Provide the [x, y] coordinate of the cell's center where the given text is located.  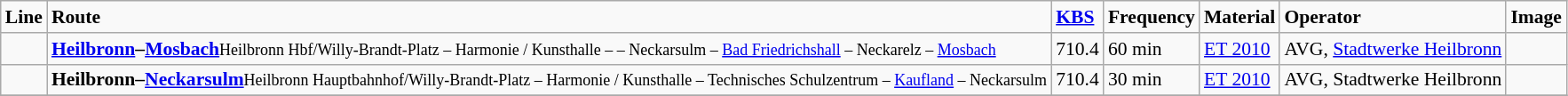
KBS [1078, 17]
Material [1239, 17]
Line [24, 17]
Heilbronn–NeckarsulmHeilbronn Hauptbahnhof/Willy-Brandt-Platz – Harmonie / Kunsthalle – Technisches Schulzentrum – Kaufland – Neckarsulm [549, 80]
Heilbronn–MosbachHeilbronn Hbf/Willy-Brandt-Platz – Harmonie / Kunsthalle – – Neckarsulm – Bad Friedrichshall – Neckarelz – Mosbach [549, 49]
Route [549, 17]
30 min [1152, 80]
Operator [1392, 17]
60 min [1152, 49]
Image [1536, 17]
Frequency [1152, 17]
